Find where the given text appears and provide that cell's center as (x, y) coordinate. 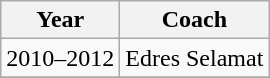
Coach (194, 20)
2010–2012 (60, 58)
Year (60, 20)
Edres Selamat (194, 58)
